Capture the cell that displays the provided text and extract its [X, Y] central coordinate. 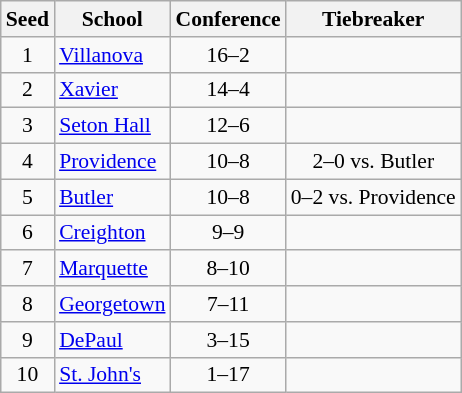
Conference [228, 19]
10 [28, 375]
Creighton [112, 233]
3–15 [228, 340]
St. John's [112, 375]
Marquette [112, 269]
7 [28, 269]
Seed [28, 19]
3 [28, 126]
Georgetown [112, 304]
8 [28, 304]
Tiebreaker [374, 19]
Villanova [112, 55]
2–0 vs. Butler [374, 162]
Seton Hall [112, 126]
7–11 [228, 304]
16–2 [228, 55]
8–10 [228, 269]
1 [28, 55]
Providence [112, 162]
5 [28, 197]
9–9 [228, 233]
0–2 vs. Providence [374, 197]
2 [28, 90]
4 [28, 162]
12–6 [228, 126]
Butler [112, 197]
6 [28, 233]
Xavier [112, 90]
DePaul [112, 340]
14–4 [228, 90]
9 [28, 340]
School [112, 19]
1–17 [228, 375]
